Extract the [X, Y] coordinate from the center of the cell holding the provided text.  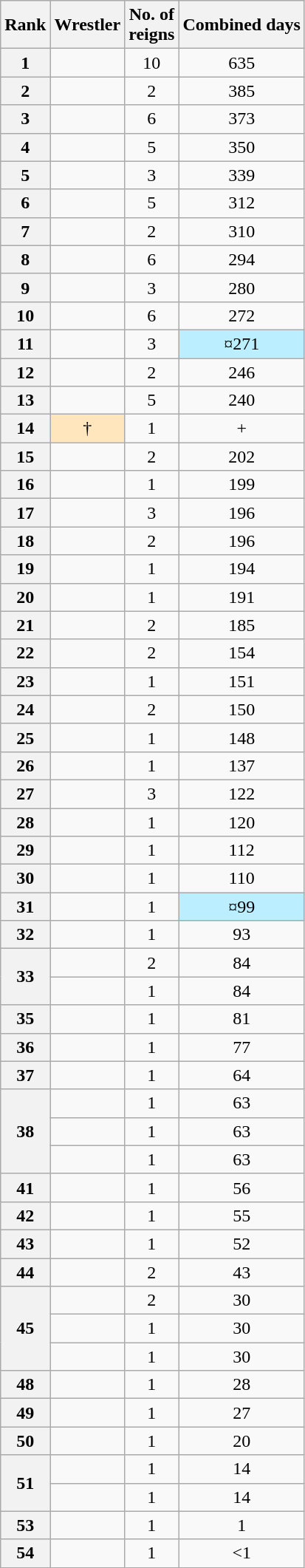
51 [25, 1483]
26 [25, 766]
9 [25, 287]
22 [25, 653]
185 [241, 625]
12 [25, 372]
18 [25, 541]
15 [25, 457]
24 [25, 709]
8 [25, 259]
33 [25, 977]
137 [241, 766]
21 [25, 625]
19 [25, 569]
25 [25, 737]
294 [241, 259]
¤271 [241, 344]
32 [25, 935]
64 [241, 1075]
17 [25, 513]
81 [241, 1019]
+ [241, 429]
55 [241, 1216]
52 [241, 1244]
148 [241, 737]
385 [241, 91]
110 [241, 879]
120 [241, 822]
45 [25, 1329]
154 [241, 653]
635 [241, 63]
49 [25, 1413]
312 [241, 203]
54 [25, 1553]
191 [241, 597]
41 [25, 1187]
56 [241, 1187]
29 [25, 851]
280 [241, 287]
53 [25, 1525]
37 [25, 1075]
11 [25, 344]
373 [241, 119]
150 [241, 709]
23 [25, 681]
50 [25, 1441]
13 [25, 400]
† [87, 429]
202 [241, 457]
42 [25, 1216]
¤99 [241, 907]
38 [25, 1131]
112 [241, 851]
240 [241, 400]
93 [241, 935]
122 [241, 794]
339 [241, 175]
36 [25, 1047]
310 [241, 231]
Rank [25, 25]
77 [241, 1047]
7 [25, 231]
272 [241, 316]
350 [241, 147]
246 [241, 372]
44 [25, 1272]
48 [25, 1385]
Wrestler [87, 25]
35 [25, 1019]
31 [25, 907]
4 [25, 147]
194 [241, 569]
199 [241, 485]
16 [25, 485]
<1 [241, 1553]
No. ofreigns [152, 25]
Combined days [241, 25]
151 [241, 681]
